Provide the [X, Y] coordinate of the cell's center where the given text is located.  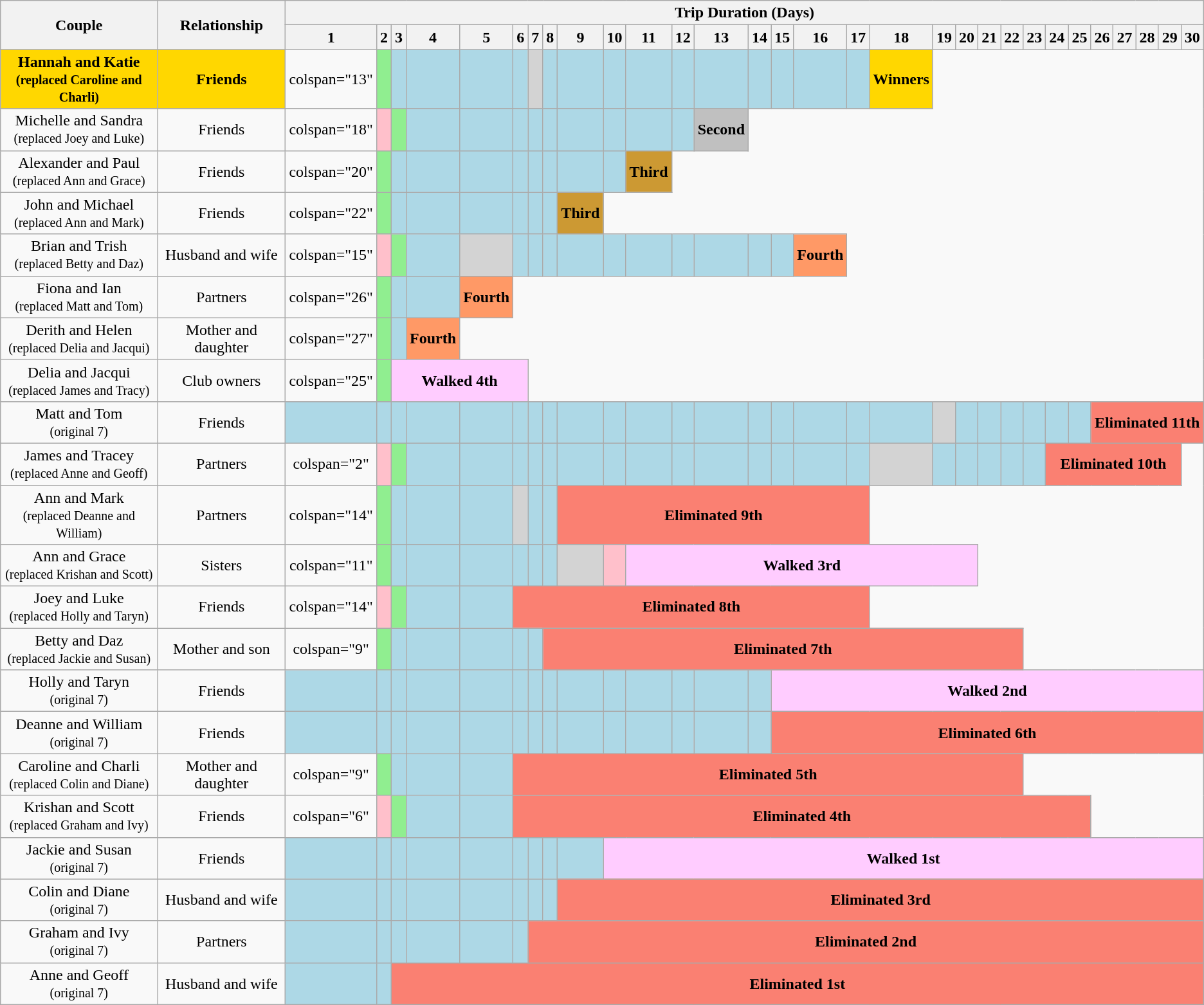
John and Michael(replaced Ann and Mark) [79, 213]
4 [433, 37]
colspan="18" [331, 130]
14 [760, 37]
colspan="2" [331, 464]
Caroline and Charli(replaced Colin and Diane) [79, 774]
Betty and Daz(replaced Jackie and Susan) [79, 649]
13 [721, 37]
Trip Duration (Days) [745, 13]
5 [486, 37]
11 [648, 37]
Fiona and Ian(replaced Matt and Tom) [79, 297]
Walked 1st [903, 858]
Eliminated 7th [783, 649]
22 [1012, 37]
Eliminated 1st [798, 984]
Eliminated 9th [714, 514]
Colin and Diane(original 7) [79, 900]
Eliminated 4th [802, 817]
Matt and Tom(original 7) [79, 422]
7 [535, 37]
28 [1147, 37]
Eliminated 5th [768, 774]
Walked 3rd [802, 566]
Club owners [221, 381]
colspan="26" [331, 297]
colspan="11" [331, 566]
17 [858, 37]
Joey and Luke(replaced Holly and Taryn) [79, 607]
James and Tracey(replaced Anne and Geoff) [79, 464]
Couple [79, 25]
Brian and Trish(replaced Betty and Daz) [79, 255]
colspan="27" [331, 338]
12 [683, 37]
9 [580, 37]
Alexander and Paul(replaced Ann and Grace) [79, 171]
Delia and Jacqui(replaced James and Tracy) [79, 381]
Eliminated 10th [1113, 464]
Ann and Grace(replaced Krishan and Scott) [79, 566]
10 [615, 37]
25 [1079, 37]
Anne and Geoff(original 7) [79, 984]
Jackie and Susan(original 7) [79, 858]
Derith and Helen(replaced Delia and Jacqui) [79, 338]
Holly and Taryn(original 7) [79, 691]
19 [944, 37]
23 [1034, 37]
Hannah and Katie(replaced Caroline and Charli) [79, 79]
20 [967, 37]
24 [1057, 37]
Eliminated 2nd [866, 941]
colspan="13" [331, 79]
26 [1102, 37]
29 [1169, 37]
3 [399, 37]
Eliminated 11th [1147, 422]
27 [1124, 37]
Michelle and Sandra(replaced Joey and Luke) [79, 130]
Krishan and Scott(replaced Graham and Ivy) [79, 817]
colspan="6" [331, 817]
colspan="20" [331, 171]
Ann and Mark(replaced Deanne and William) [79, 514]
6 [521, 37]
Mother and son [221, 649]
colspan="25" [331, 381]
Eliminated 3rd [880, 900]
Eliminated 6th [988, 733]
Walked 4th [459, 381]
15 [782, 37]
30 [1192, 37]
Deanne and William(original 7) [79, 733]
21 [989, 37]
Relationship [221, 25]
Sisters [221, 566]
16 [821, 37]
colspan="15" [331, 255]
Second [721, 130]
colspan="22" [331, 213]
Graham and Ivy(original 7) [79, 941]
8 [551, 37]
18 [902, 37]
2 [383, 37]
1 [331, 37]
Winners [902, 79]
Walked 2nd [988, 691]
Eliminated 8th [691, 607]
